Locate the cell with the specified text and output its (X, Y) center coordinate. 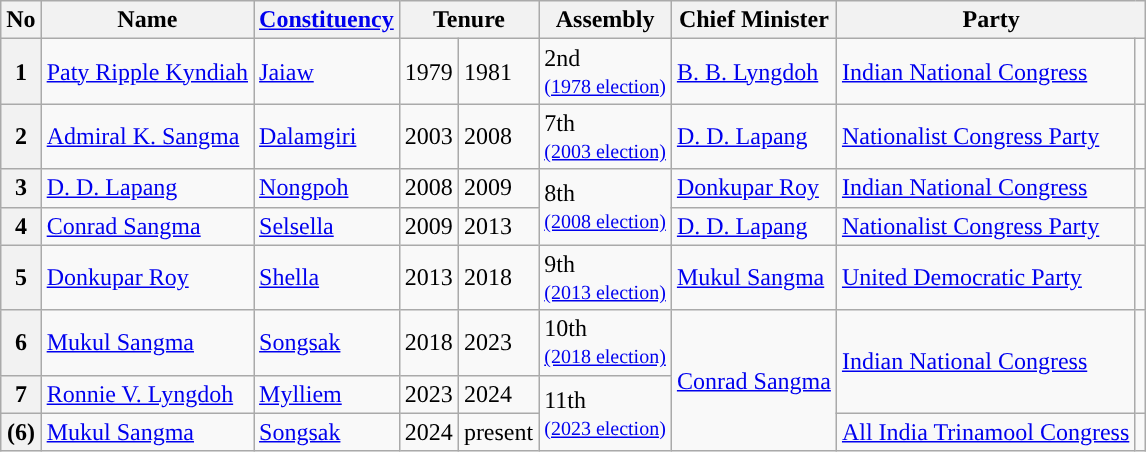
(6) (21, 432)
No (21, 20)
Shella (327, 278)
Tenure (468, 20)
7th (2003 election) (606, 136)
2 (21, 136)
Constituency (327, 20)
1979 (428, 72)
Name (147, 20)
8th (2008 election) (606, 207)
Selsella (327, 226)
Assembly (606, 20)
2003 (428, 136)
9th (2013 election) (606, 278)
5 (21, 278)
present (498, 432)
Admiral K. Sangma (147, 136)
4 (21, 226)
Ronnie V. Lyngdoh (147, 394)
All India Trinamool Congress (985, 432)
11th (2023 election) (606, 413)
Mylliem (327, 394)
United Democratic Party (985, 278)
Paty Ripple Kyndiah (147, 72)
7 (21, 394)
Dalamgiri (327, 136)
2nd (1978 election) (606, 72)
Chief Minister (754, 20)
1 (21, 72)
Jaiaw (327, 72)
Party (990, 20)
Nongpoh (327, 188)
3 (21, 188)
B. B. Lyngdoh (754, 72)
10th (2018 election) (606, 342)
1981 (498, 72)
6 (21, 342)
